Pinpoint the cell where the given text exists, returning its [x, y] midpoint coordinate. 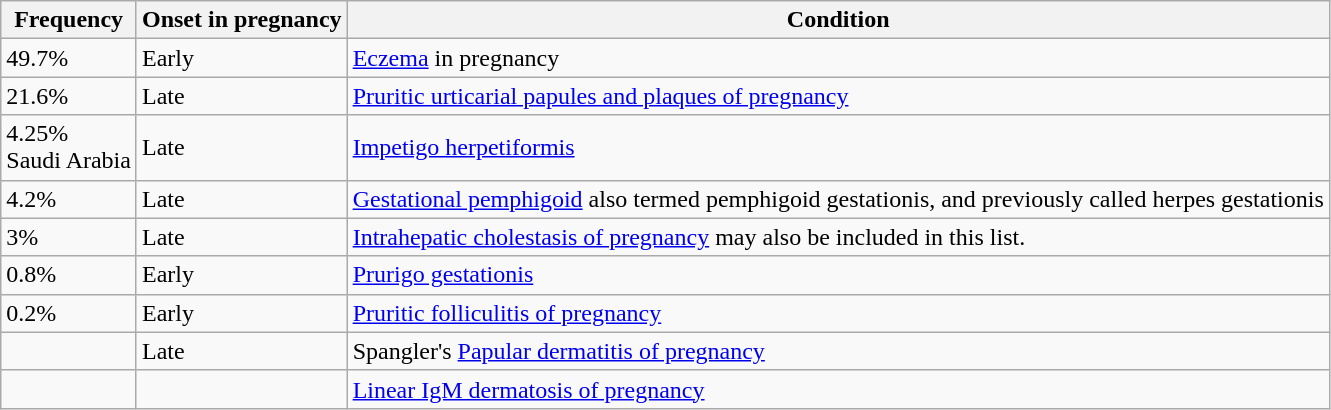
Eczema in pregnancy [838, 58]
Prurigo gestationis [838, 275]
Condition [838, 20]
Pruritic folliculitis of pregnancy [838, 313]
Spangler's Papular dermatitis of pregnancy [838, 351]
Intrahepatic cholestasis of pregnancy may also be included in this list. [838, 237]
Impetigo herpetiformis [838, 148]
Frequency [69, 20]
3% [69, 237]
4.25%Saudi Arabia [69, 148]
0.8% [69, 275]
Onset in pregnancy [242, 20]
0.2% [69, 313]
49.7% [69, 58]
4.2% [69, 199]
Linear IgM dermatosis of pregnancy [838, 389]
21.6% [69, 96]
Pruritic urticarial papules and plaques of pregnancy [838, 96]
Gestational pemphigoid also termed pemphigoid gestationis, and previously called herpes gestationis [838, 199]
